From the cell containing the given text, extract its center point as (x, y) coordinate. 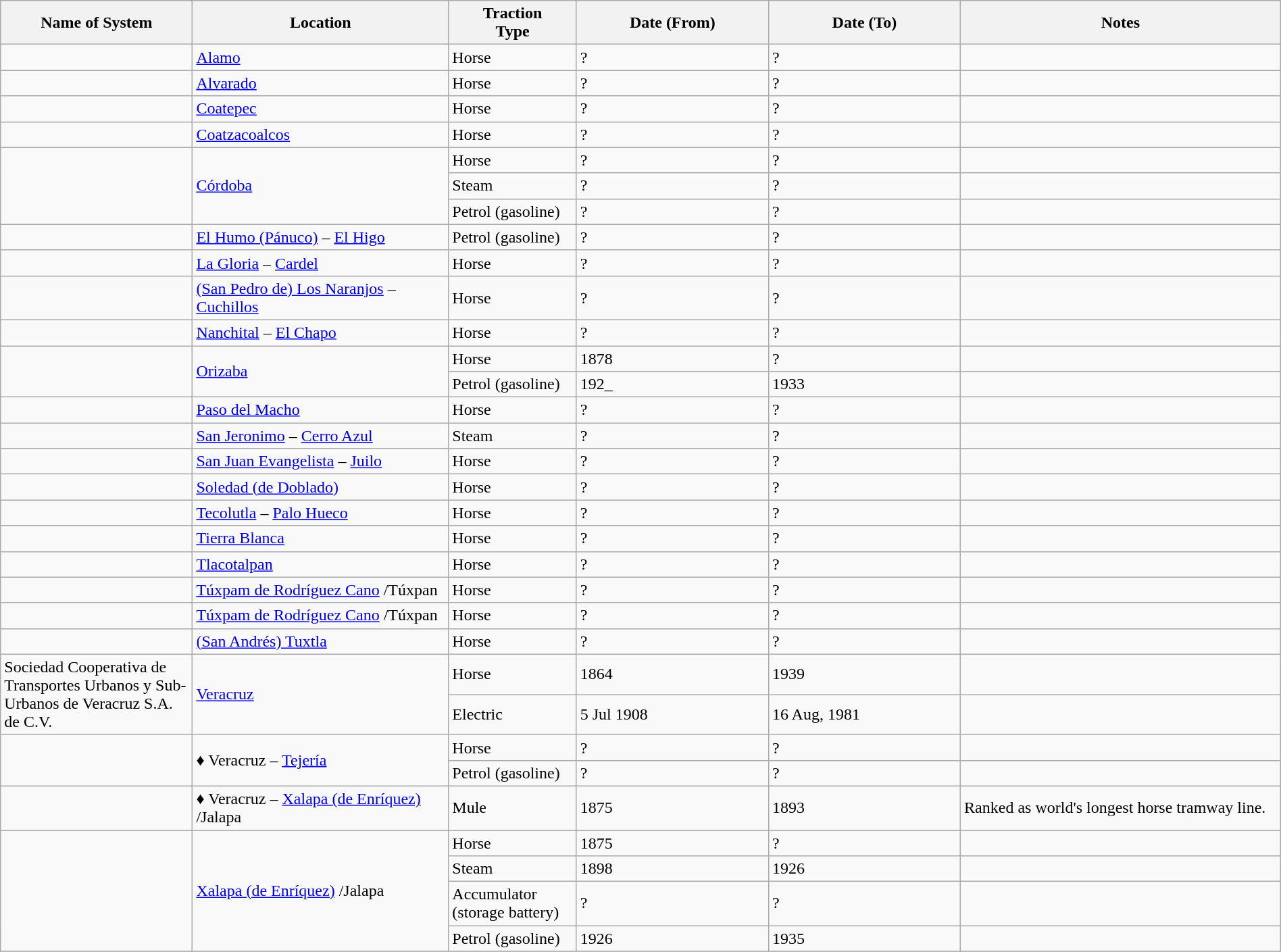
Alamo (320, 57)
(San Andrés) Tuxtla (320, 641)
Tlacotalpan (320, 564)
Name of System (97, 23)
1878 (672, 359)
Paso del Macho (320, 410)
Location (320, 23)
16 Aug, 1981 (864, 715)
Coatzacoalcos (320, 134)
Orizaba (320, 372)
Electric (512, 715)
La Gloria – Cardel (320, 263)
Date (From) (672, 23)
Alvarado (320, 83)
Xalapa (de Enríquez) /Jalapa (320, 891)
192_ (672, 384)
Veracruz (320, 695)
Coatepec (320, 109)
1864 (672, 674)
1939 (864, 674)
San Juan Evangelista – Juilo (320, 461)
(San Pedro de) Los Naranjos – Cuchillos (320, 297)
Ranked as world's longest horse tramway line. (1121, 808)
1898 (672, 869)
Mule (512, 808)
1893 (864, 808)
Notes (1121, 23)
Accumulator (storage battery) (512, 904)
Date (To) (864, 23)
1933 (864, 384)
♦ Veracruz – Xalapa (de Enríquez) /Jalapa (320, 808)
TractionType (512, 23)
Soledad (de Doblado) (320, 487)
El Humo (Pánuco) – El Higo (320, 237)
Tierra Blanca (320, 538)
5 Jul 1908 (672, 715)
1935 (864, 938)
San Jeronimo – Cerro Azul (320, 436)
Tecolutla – Palo Hueco (320, 513)
♦ Veracruz – Tejería (320, 760)
Sociedad Cooperativa de Transportes Urbanos y Sub-Urbanos de Veracruz S.A. de C.V. (97, 695)
Córdoba (320, 186)
Nanchital – El Chapo (320, 332)
